Return (x, y) of the center of cell containing provided text 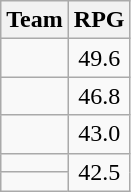
49.6 (99, 58)
43.0 (99, 134)
46.8 (99, 96)
Team (35, 20)
RPG (99, 20)
42.5 (99, 172)
